Output the (x, y) coordinate of the center of the cell containing the given text.  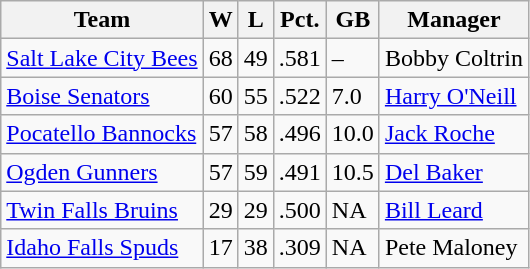
Pct. (300, 20)
Manager (454, 20)
Team (102, 20)
Pocatello Bannocks (102, 134)
.309 (300, 248)
Pete Maloney (454, 248)
55 (256, 96)
17 (220, 248)
Salt Lake City Bees (102, 58)
Jack Roche (454, 134)
GB (352, 20)
.500 (300, 210)
.522 (300, 96)
60 (220, 96)
Ogden Gunners (102, 172)
.581 (300, 58)
38 (256, 248)
Harry O'Neill (454, 96)
59 (256, 172)
.491 (300, 172)
7.0 (352, 96)
10.5 (352, 172)
L (256, 20)
Twin Falls Bruins (102, 210)
49 (256, 58)
Bill Leard (454, 210)
Del Baker (454, 172)
58 (256, 134)
68 (220, 58)
Bobby Coltrin (454, 58)
Idaho Falls Spuds (102, 248)
.496 (300, 134)
Boise Senators (102, 96)
– (352, 58)
W (220, 20)
10.0 (352, 134)
